Output the (X, Y) coordinate of the center of the cell containing the given text.  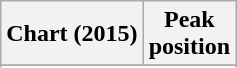
Chart (2015) (72, 34)
Peakposition (189, 34)
